Capture the cell that displays the provided text and extract its (x, y) central coordinate. 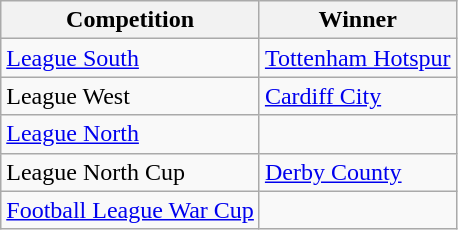
Football League War Cup (130, 210)
Tottenham Hotspur (358, 58)
League North Cup (130, 172)
League South (130, 58)
Derby County (358, 172)
League West (130, 96)
Winner (358, 20)
Cardiff City (358, 96)
League North (130, 134)
Competition (130, 20)
